Extract the [x, y] coordinate from the center of the cell holding the provided text.  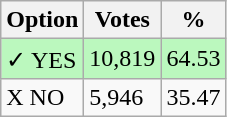
35.47 [194, 97]
Votes [122, 20]
X NO [42, 97]
10,819 [122, 59]
✓ YES [42, 59]
Option [42, 20]
64.53 [194, 59]
% [194, 20]
5,946 [122, 97]
